For the text-containing cell, return its midpoint in (x, y) coordinate format. 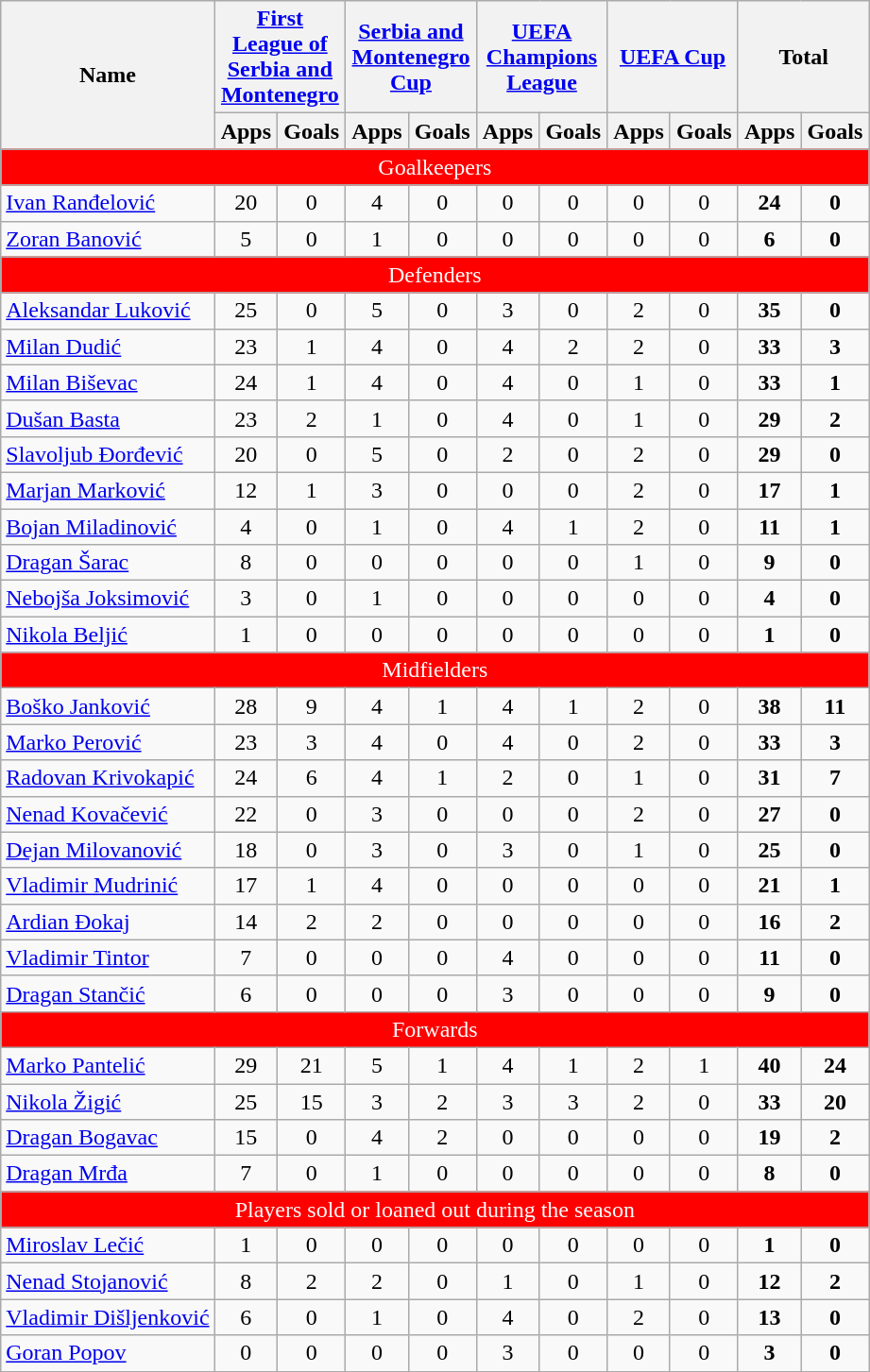
Nikola Beljić (108, 635)
13 (769, 1317)
Slavoljub Đorđević (108, 454)
14 (246, 922)
Name (108, 76)
Total (803, 57)
Nenad Kovačević (108, 814)
Marko Perović (108, 742)
Nikola Žigić (108, 1102)
Radovan Krivokapić (108, 778)
First League of Serbia and Montenegro (280, 57)
Dragan Mrđa (108, 1174)
Dragan Šarac (108, 563)
UEFA Champions League (542, 57)
Vladimir Mudrinić (108, 886)
Nebojša Joksimović (108, 599)
27 (769, 814)
Marjan Marković (108, 490)
19 (769, 1138)
Milan Biševac (108, 382)
Nenad Stojanović (108, 1281)
22 (246, 814)
Serbia and Montenegro Cup (412, 57)
Ivan Ranđelović (108, 203)
Players sold or loaned out during the season (435, 1210)
38 (769, 706)
Milan Dudić (108, 347)
35 (769, 311)
Midfielders (435, 670)
Dragan Bogavac (108, 1138)
28 (246, 706)
Goalkeepers (435, 167)
Bojan Miladinović (108, 526)
Forwards (435, 1029)
Dragan Stančić (108, 993)
Dejan Milovanović (108, 850)
Dušan Basta (108, 418)
UEFA Cup (673, 57)
Ardian Đokaj (108, 922)
40 (769, 1065)
Vladimir Dišljenković (108, 1317)
Defenders (435, 275)
18 (246, 850)
31 (769, 778)
Miroslav Lečić (108, 1245)
Boško Janković (108, 706)
Aleksandar Luković (108, 311)
Vladimir Tintor (108, 957)
Zoran Banović (108, 239)
Goran Popov (108, 1353)
Marko Pantelić (108, 1065)
16 (769, 922)
